From the cell containing the given text, extract its center point as [x, y] coordinate. 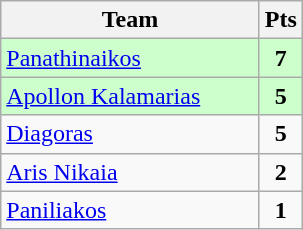
Panathinaikos [130, 58]
Apollon Kalamarias [130, 96]
2 [280, 172]
Diagoras [130, 134]
Team [130, 20]
Paniliakos [130, 210]
7 [280, 58]
1 [280, 210]
Pts [280, 20]
Aris Nikaia [130, 172]
